Identify which cell holds the provided text, then report its [x, y] central coordinate. 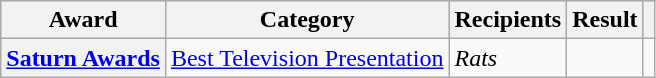
Best Television Presentation [307, 58]
Result [605, 20]
Saturn Awards [84, 58]
Category [307, 20]
Award [84, 20]
Recipients [508, 20]
Rats [508, 58]
